Extract the (X, Y) coordinate from the center of the cell holding the provided text.  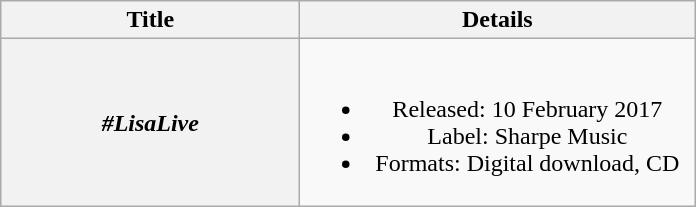
Title (150, 20)
#LisaLive (150, 122)
Details (498, 20)
Released: 10 February 2017Label: Sharpe MusicFormats: Digital download, CD (498, 122)
